Find where the given text appears and provide that cell's center as [x, y] coordinate. 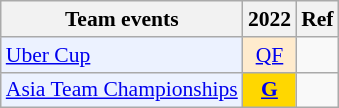
Uber Cup [122, 55]
2022 [270, 19]
G [270, 90]
QF [270, 55]
Asia Team Championships [122, 90]
Team events [122, 19]
Ref [317, 19]
